Extract the (x, y) coordinate from the center of the cell holding the provided text.  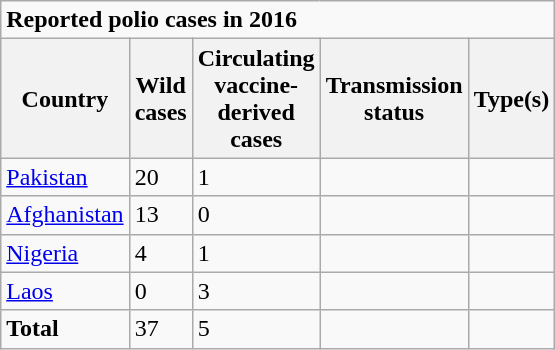
37 (160, 329)
Reported polio cases in 2016 (278, 20)
Country (65, 98)
Total (65, 329)
Pakistan (65, 177)
Laos (65, 291)
Afghanistan (65, 215)
4 (160, 253)
Circulatingvaccine-derivedcases (256, 98)
Nigeria (65, 253)
Wildcases (160, 98)
20 (160, 177)
5 (256, 329)
13 (160, 215)
Transmissionstatus (394, 98)
Type(s) (512, 98)
3 (256, 291)
